From the cell containing the given text, extract its center point as (X, Y) coordinate. 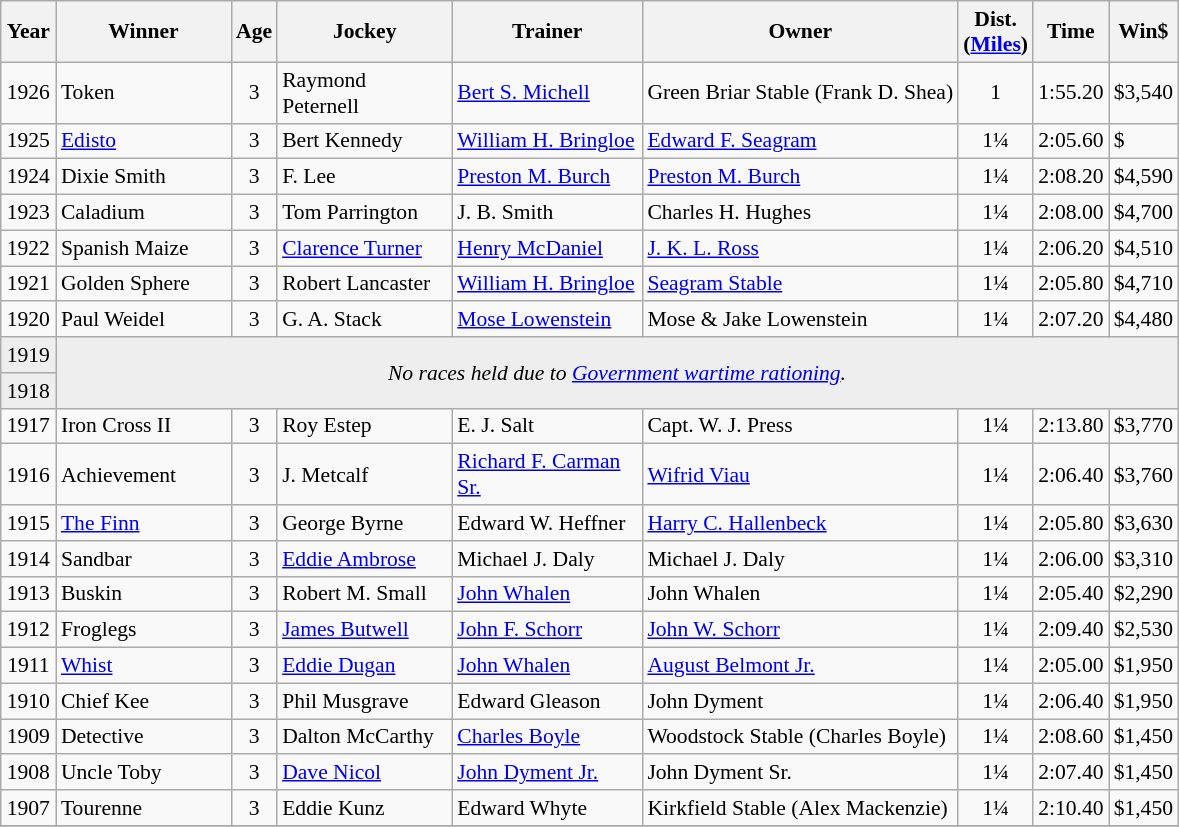
$3,540 (1144, 92)
2:10.40 (1070, 808)
Raymond Peternell (364, 92)
$4,480 (1144, 320)
Henry McDaniel (547, 248)
Eddie Kunz (364, 808)
Robert M. Small (364, 594)
1926 (28, 92)
$4,510 (1144, 248)
Achievement (144, 474)
$ (1144, 141)
August Belmont Jr. (800, 666)
Froglegs (144, 630)
Owner (800, 32)
Detective (144, 737)
2:05.00 (1070, 666)
1920 (28, 320)
Edward Whyte (547, 808)
Jockey (364, 32)
1918 (28, 391)
Tourenne (144, 808)
John Dyment Sr. (800, 773)
Uncle Toby (144, 773)
Caladium (144, 213)
1912 (28, 630)
Token (144, 92)
John W. Schorr (800, 630)
Mose & Jake Lowenstein (800, 320)
2:06.00 (1070, 559)
1917 (28, 426)
Charles Boyle (547, 737)
1911 (28, 666)
Dist. (Miles) (996, 32)
John F. Schorr (547, 630)
Robert Lancaster (364, 284)
1922 (28, 248)
1907 (28, 808)
F. Lee (364, 177)
2:08.00 (1070, 213)
Wifrid Viau (800, 474)
$2,530 (1144, 630)
$2,290 (1144, 594)
J. B. Smith (547, 213)
2:05.40 (1070, 594)
$4,700 (1144, 213)
Trainer (547, 32)
Edisto (144, 141)
Paul Weidel (144, 320)
$3,760 (1144, 474)
1:55.20 (1070, 92)
1914 (28, 559)
$4,710 (1144, 284)
Seagram Stable (800, 284)
Richard F. Carman Sr. (547, 474)
Capt. W. J. Press (800, 426)
Woodstock Stable (Charles Boyle) (800, 737)
1925 (28, 141)
Harry C. Hallenbeck (800, 523)
Sandbar (144, 559)
Year (28, 32)
Charles H. Hughes (800, 213)
James Butwell (364, 630)
Dixie Smith (144, 177)
$3,310 (1144, 559)
Win$ (1144, 32)
Bert Kennedy (364, 141)
1921 (28, 284)
Winner (144, 32)
Edward F. Seagram (800, 141)
Green Briar Stable (Frank D. Shea) (800, 92)
Eddie Dugan (364, 666)
1919 (28, 355)
2:09.40 (1070, 630)
Iron Cross II (144, 426)
Golden Sphere (144, 284)
$3,770 (1144, 426)
Eddie Ambrose (364, 559)
Roy Estep (364, 426)
2:07.40 (1070, 773)
1924 (28, 177)
Buskin (144, 594)
1910 (28, 701)
Kirkfield Stable (Alex Mackenzie) (800, 808)
2:07.20 (1070, 320)
1908 (28, 773)
Age (254, 32)
Spanish Maize (144, 248)
George Byrne (364, 523)
Whist (144, 666)
1915 (28, 523)
Time (1070, 32)
J. K. L. Ross (800, 248)
1916 (28, 474)
E. J. Salt (547, 426)
1909 (28, 737)
Tom Parrington (364, 213)
2:08.60 (1070, 737)
2:08.20 (1070, 177)
$4,590 (1144, 177)
Dave Nicol (364, 773)
John Dyment (800, 701)
1923 (28, 213)
G. A. Stack (364, 320)
2:13.80 (1070, 426)
Phil Musgrave (364, 701)
Clarence Turner (364, 248)
1 (996, 92)
John Dyment Jr. (547, 773)
Chief Kee (144, 701)
The Finn (144, 523)
Mose Lowenstein (547, 320)
No races held due to Government wartime rationing. (617, 372)
J. Metcalf (364, 474)
2:06.20 (1070, 248)
$3,630 (1144, 523)
Dalton McCarthy (364, 737)
2:05.60 (1070, 141)
Edward Gleason (547, 701)
Edward W. Heffner (547, 523)
1913 (28, 594)
Bert S. Michell (547, 92)
